Identify which cell holds the provided text, then report its (x, y) central coordinate. 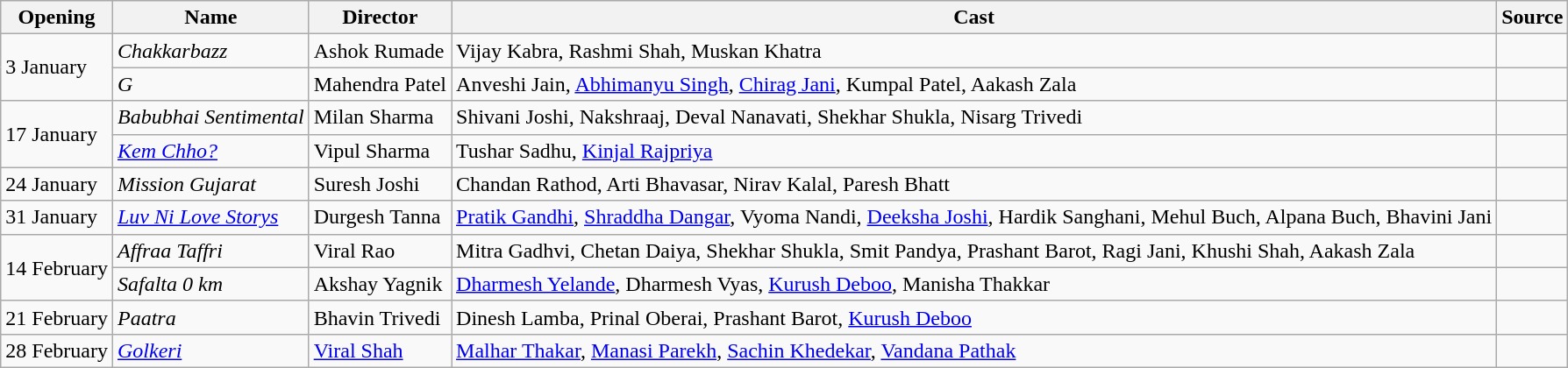
Luv Ni Love Storys (210, 217)
Durgesh Tanna (380, 217)
Affraa Taffri (210, 251)
Milan Sharma (380, 117)
Golkeri (210, 350)
Viral Shah (380, 350)
Akshay Yagnik (380, 284)
17 January (57, 134)
Ashok Rumade (380, 51)
Viral Rao (380, 251)
3 January (57, 67)
Mission Gujarat (210, 184)
Malhar Thakar, Manasi Parekh, Sachin Khedekar, Vandana Pathak (974, 350)
Chakkarbazz (210, 51)
Name (210, 18)
Vipul Sharma (380, 151)
Suresh Joshi (380, 184)
28 February (57, 350)
Shivani Joshi, Nakshraaj, Deval Nanavati, Shekhar Shukla, Nisarg Trivedi (974, 117)
Director (380, 18)
Safalta 0 km (210, 284)
Tushar Sadhu, Kinjal Rajpriya (974, 151)
Cast (974, 18)
Mahendra Patel (380, 84)
31 January (57, 217)
Kem Chho? (210, 151)
G (210, 84)
Vijay Kabra, Rashmi Shah, Muskan Khatra (974, 51)
Opening (57, 18)
Babubhai Sentimental (210, 117)
14 February (57, 267)
Dharmesh Yelande, Dharmesh Vyas, Kurush Deboo, Manisha Thakkar (974, 284)
Chandan Rathod, Arti Bhavasar, Nirav Kalal, Paresh Bhatt (974, 184)
24 January (57, 184)
Pratik Gandhi, Shraddha Dangar, Vyoma Nandi, Deeksha Joshi, Hardik Sanghani, Mehul Buch, Alpana Buch, Bhavini Jani (974, 217)
Bhavin Trivedi (380, 317)
21 February (57, 317)
Source (1533, 18)
Dinesh Lamba, Prinal Oberai, Prashant Barot, Kurush Deboo (974, 317)
Paatra (210, 317)
Anveshi Jain, Abhimanyu Singh, Chirag Jani, Kumpal Patel, Aakash Zala (974, 84)
Mitra Gadhvi, Chetan Daiya, Shekhar Shukla, Smit Pandya, Prashant Barot, Ragi Jani, Khushi Shah, Aakash Zala (974, 251)
